Return [x, y] of the center of cell containing provided text 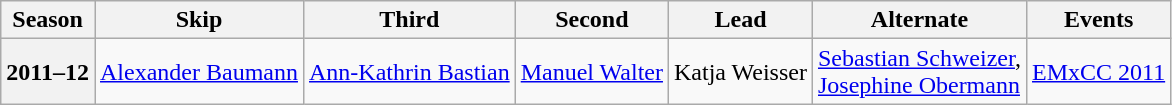
Alexander Baumann [198, 72]
Katja Weisser [740, 72]
Manuel Walter [592, 72]
2011–12 [48, 72]
Second [592, 20]
Season [48, 20]
Events [1098, 20]
Alternate [919, 20]
Third [409, 20]
Sebastian Schweizer,Josephine Obermann [919, 72]
Ann-Kathrin Bastian [409, 72]
Skip [198, 20]
Lead [740, 20]
EMxCC 2011 [1098, 72]
